From the cell containing the given text, extract its center point as [X, Y] coordinate. 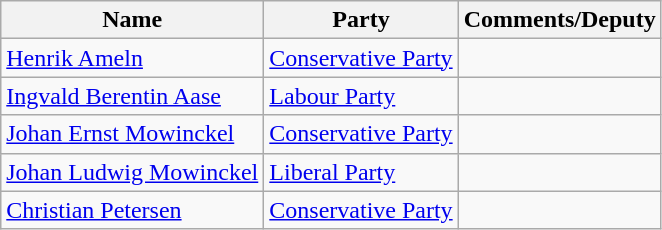
Comments/Deputy [560, 20]
Henrik Ameln [132, 58]
Name [132, 20]
Ingvald Berentin Aase [132, 96]
Party [361, 20]
Johan Ernst Mowinckel [132, 134]
Johan Ludwig Mowinckel [132, 172]
Christian Petersen [132, 210]
Liberal Party [361, 172]
Labour Party [361, 96]
